Pinpoint the cell where the given text exists, returning its (X, Y) midpoint coordinate. 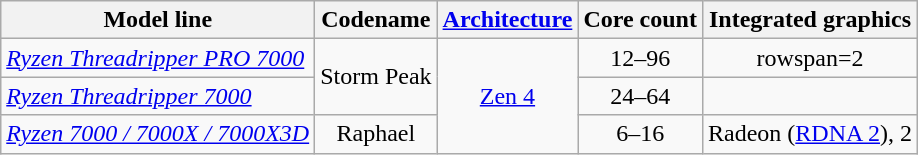
Integrated graphics (810, 20)
Storm Peak (376, 77)
Raphael (376, 134)
Core count (640, 20)
Zen 4 (508, 96)
Ryzen 7000 / 7000X / 7000X3D (158, 134)
Codename (376, 20)
6–16 (640, 134)
rowspan=2 (810, 58)
Radeon (RDNA 2), 2 (810, 134)
24–64 (640, 96)
Model line (158, 20)
Ryzen Threadripper 7000 (158, 96)
Ryzen Threadripper PRO 7000 (158, 58)
12–96 (640, 58)
Architecture (508, 20)
